Pinpoint the cell where the given text exists, returning its [X, Y] midpoint coordinate. 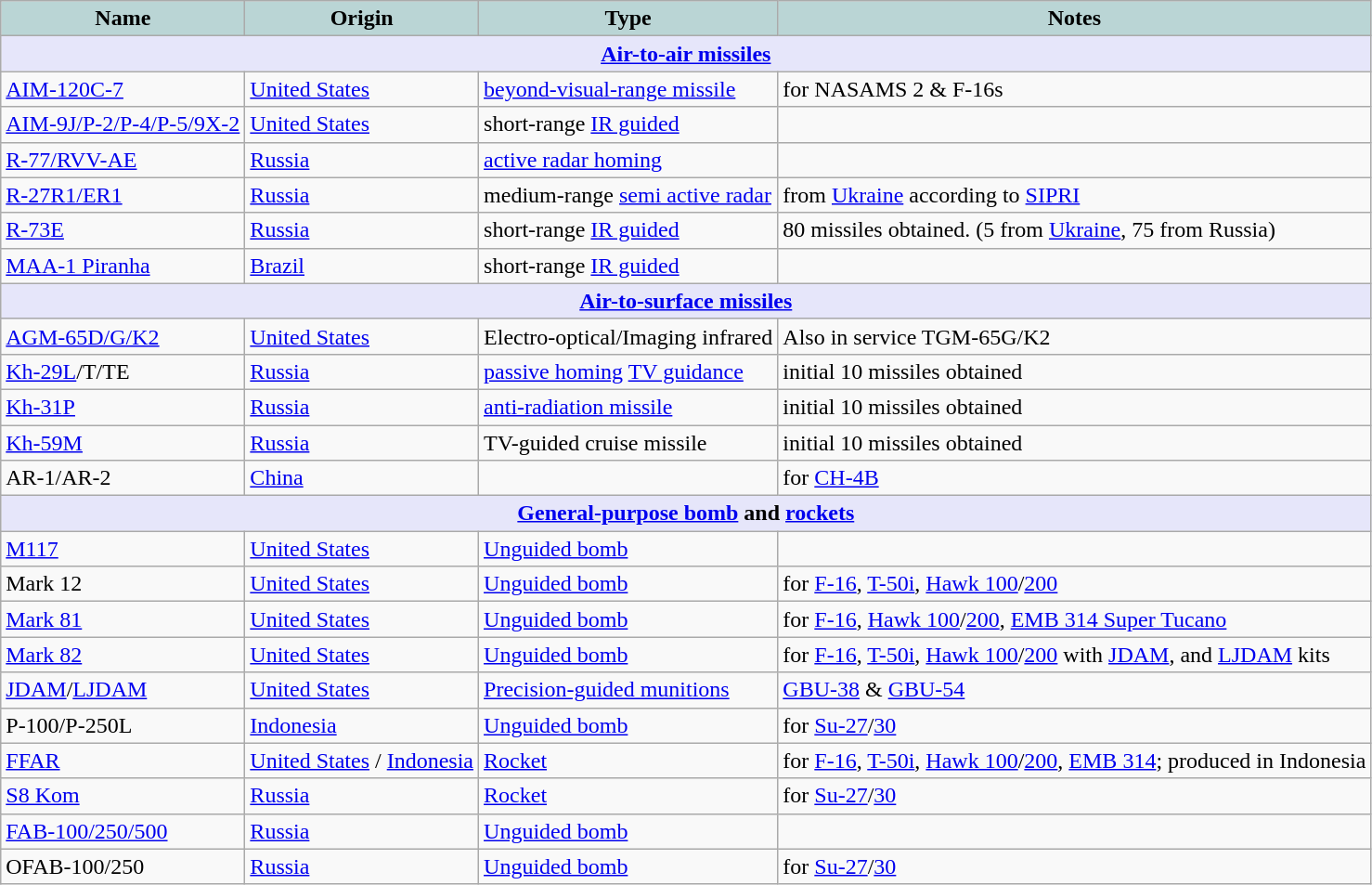
Mark 81 [123, 619]
active radar homing [628, 160]
AR-1/AR-2 [123, 478]
AIM-9J/P-2/P-4/P-5/9X-2 [123, 124]
for NASAMS 2 & F-16s [1075, 89]
for F-16, T-50i, Hawk 100/200 with JDAM, and LJDAM kits [1075, 655]
from Ukraine according to SIPRI [1075, 195]
AIM-120C-7 [123, 89]
M117 [123, 549]
JDAM/LJDAM [123, 690]
for F-16, Hawk 100/200, EMB 314 Super Tucano [1075, 619]
MAA-1 Piranha [123, 266]
anti-radiation missile [628, 407]
Electro-optical/Imaging infrared [628, 336]
R-27R1/ER1 [123, 195]
for F-16, T-50i, Hawk 100/200, EMB 314; produced in Indonesia [1075, 761]
China [362, 478]
for F-16, T-50i, Hawk 100/200 [1075, 584]
Notes [1075, 19]
S8 Kom [123, 796]
AGM-65D/G/K2 [123, 336]
Origin [362, 19]
Name [123, 19]
Kh-59M [123, 443]
United States / Indonesia [362, 761]
FAB-100/250/500 [123, 831]
General-purpose bomb and rockets [686, 514]
Also in service TGM-65G/K2 [1075, 336]
80 missiles obtained. (5 from Ukraine, 75 from Russia) [1075, 230]
FFAR [123, 761]
for CH-4B [1075, 478]
beyond-visual-range missile [628, 89]
R-73E [123, 230]
Precision-guided munitions [628, 690]
Air-to-air missiles [686, 54]
Mark 12 [123, 584]
medium-range semi active radar [628, 195]
passive homing TV guidance [628, 371]
GBU-38 & GBU-54 [1075, 690]
TV-guided cruise missile [628, 443]
Mark 82 [123, 655]
Brazil [362, 266]
Kh-31P [123, 407]
R-77/RVV-AE [123, 160]
OFAB-100/250 [123, 866]
Air-to-surface missiles [686, 301]
Type [628, 19]
Kh-29L/T/TE [123, 371]
Indonesia [362, 725]
P-100/P-250L [123, 725]
